Return the (X, Y) coordinate for the center point of the cell that contains the specified text.  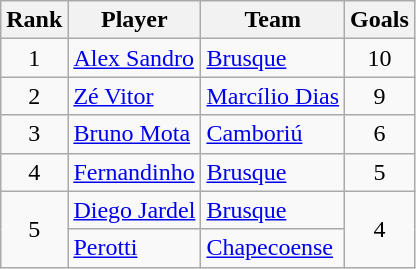
Diego Jardel (134, 210)
Team (273, 20)
Fernandinho (134, 172)
Camboriú (273, 134)
Alex Sandro (134, 58)
3 (34, 134)
1 (34, 58)
Chapecoense (273, 248)
6 (380, 134)
Player (134, 20)
10 (380, 58)
Goals (380, 20)
Perotti (134, 248)
9 (380, 96)
Rank (34, 20)
Zé Vitor (134, 96)
Marcílio Dias (273, 96)
Bruno Mota (134, 134)
2 (34, 96)
